Capture the cell that displays the provided text and extract its [X, Y] central coordinate. 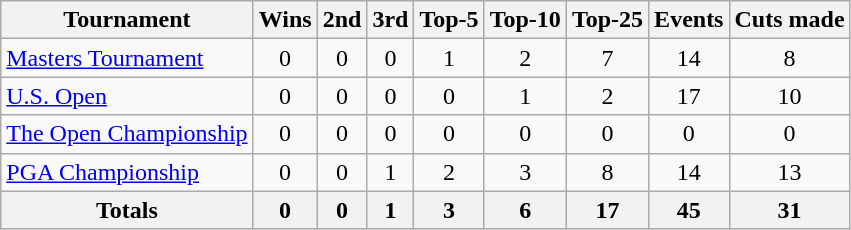
The Open Championship [127, 134]
Cuts made [790, 20]
45 [689, 210]
Wins [285, 20]
13 [790, 172]
Events [689, 20]
3rd [390, 20]
PGA Championship [127, 172]
10 [790, 96]
Top-10 [525, 20]
Top-5 [449, 20]
U.S. Open [127, 96]
Totals [127, 210]
6 [525, 210]
2nd [342, 20]
Masters Tournament [127, 58]
31 [790, 210]
7 [607, 58]
Top-25 [607, 20]
Tournament [127, 20]
